Pinpoint the cell where the given text exists, returning its (X, Y) midpoint coordinate. 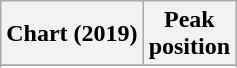
Peakposition (189, 34)
Chart (2019) (72, 34)
